Scan for the cell matching the given text and deliver its (X, Y) coordinate at center. 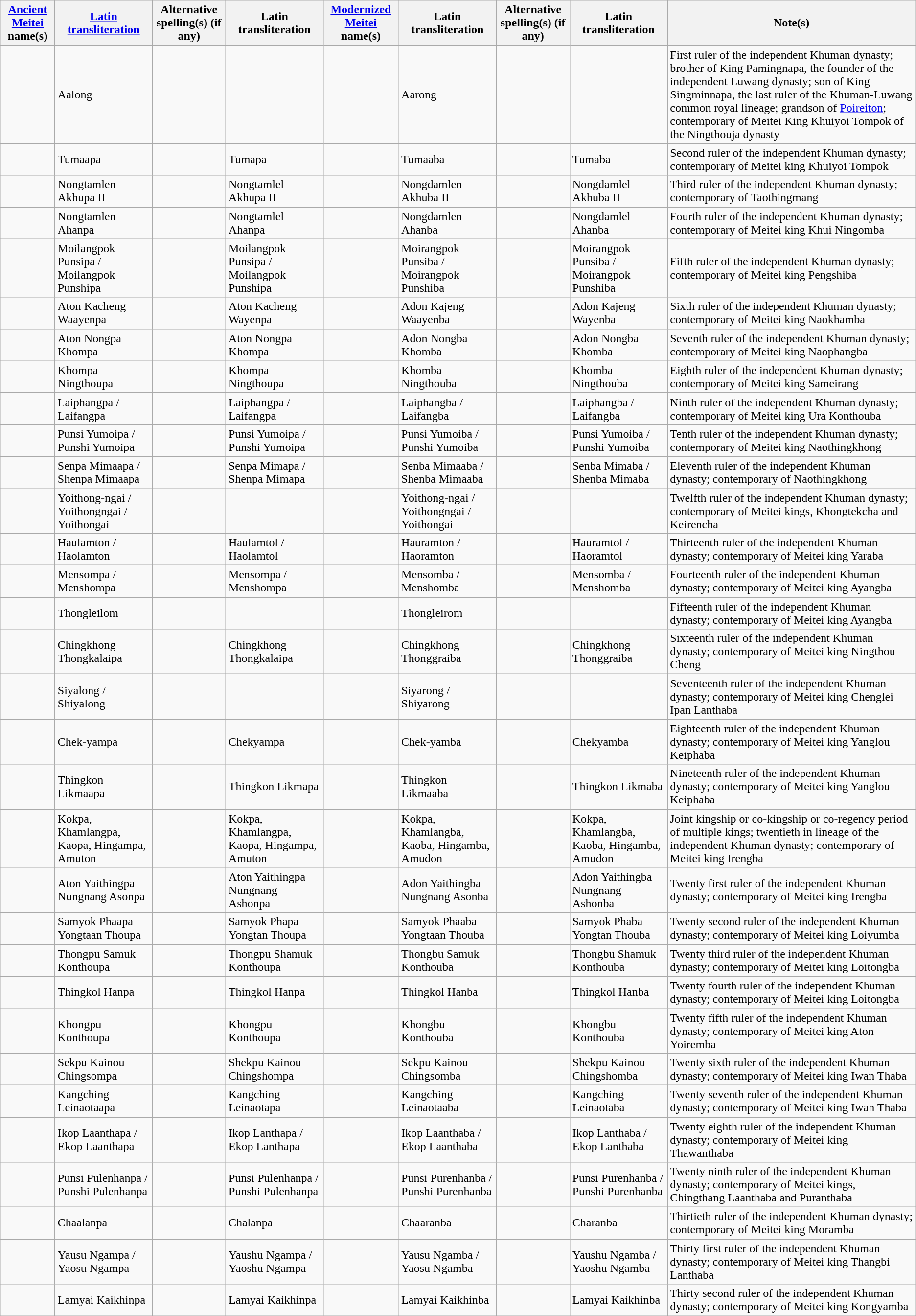
Twenty sixth ruler of the independent Khuman dynasty; contemporary of Meitei king Iwan Thaba (792, 1069)
Ikop Laanthapa / Ekop Laanthapa (104, 1140)
Nongdamlel Ahanba (618, 223)
Eighteenth ruler of the independent Khuman dynasty; contemporary of Meitei king Yanglou Keiphaba (792, 742)
Fourteenth ruler of the independent Khuman dynasty; contemporary of Meitei king Ayangba (792, 582)
Thingkon Likmaapa (104, 787)
Ikop Lanthaba / Ekop Lanthaba (618, 1140)
Adon Yaithingba Nungnang Asonba (448, 890)
Sixth ruler of the independent Khuman dynasty; contemporary of Meitei king Naokhamba (792, 313)
Tumaba (618, 160)
Thirty first ruler of the independent Khuman dynasty; contemporary of Meitei king Thangbi Lanthaba (792, 1262)
Seventh ruler of the independent Khuman dynasty; contemporary of Meitei king Naophangba (792, 345)
Thongleirom (448, 613)
Aton Yaithingpa Nungnang Ashonpa (274, 890)
Nongtamlen Akhupa II (104, 191)
Twenty ninth ruler of the independent Khuman dynasty; contemporary of Meitei kings, Chingthang Laanthaba and Puranthaba (792, 1185)
Kangching Leinaotaba (618, 1101)
Thirty second ruler of the independent Khuman dynasty; contemporary of Meitei king Kongyamba (792, 1300)
Siyalong / Shiyalong (104, 697)
Twenty fifth ruler of the independent Khuman dynasty; contemporary of Meitei king Aton Yoiremba (792, 1031)
Sixteenth ruler of the independent Khuman dynasty; contemporary of Meitei king Ningthou Cheng (792, 652)
Ancient Meitei name(s) (28, 23)
Kangching Leinaotaaba (448, 1101)
Samyok Phapa Yongtan Thoupa (274, 928)
Second ruler of the independent Khuman dynasty; contemporary of Meitei king Khuiyoi Tompok (792, 160)
Twenty fourth ruler of the independent Khuman dynasty; contemporary of Meitei king Loitongba (792, 992)
Charanba (618, 1223)
Sekpu Kainou Chingsomba (448, 1069)
Hauramtol / Haoramtol (618, 549)
Kangching Leinaotapa (274, 1101)
Thingkon Likmaba (618, 787)
Chekyampa (274, 742)
Shekpu Kainou Chingshomba (618, 1069)
Samyok Phaba Yongtan Thouba (618, 928)
Thongpu Shamuk Konthoupa (274, 961)
Chek-yamba (448, 742)
Senba Mimaaba / Shenba Mimaaba (448, 472)
Ikop Laanthaba / Ekop Laanthaba (448, 1140)
Seventeenth ruler of the independent Khuman dynasty; contemporary of Meitei king Chenglei Ipan Lanthaba (792, 697)
Fifth ruler of the independent Khuman dynasty; contemporary of Meitei king Pengshiba (792, 268)
Thongbu Samuk Konthouba (448, 961)
Twelfth ruler of the independent Khuman dynasty; contemporary of Meitei kings, Khongtekcha and Keirencha (792, 511)
Chekyamba (618, 742)
Nineteenth ruler of the independent Khuman dynasty; contemporary of Meitei king Yanglou Keiphaba (792, 787)
Chaaranba (448, 1223)
Kangching Leinaotaapa (104, 1101)
Tumapa (274, 160)
Twenty eighth ruler of the independent Khuman dynasty; contemporary of Meitei king Thawanthaba (792, 1140)
Ikop Lanthapa / Ekop Lanthapa (274, 1140)
Aalong (104, 94)
Thongleilom (104, 613)
Nongdamlel Akhuba II (618, 191)
Nongtamlel Ahanpa (274, 223)
Tenth ruler of the independent Khuman dynasty; contemporary of Meitei king Naothingkhong (792, 441)
Haulamtol / Haolamtol (274, 549)
Senpa Mimaapa / Shenpa Mimaapa (104, 472)
Aton Kacheng Wayenpa (274, 313)
Samyok Phaaba Yongtaan Thouba (448, 928)
Nongtamlel Akhupa II (274, 191)
Senpa Mimapa / Shenpa Mimapa (274, 472)
Thingkon Likmaaba (448, 787)
Tumaapa (104, 160)
Yausu Ngamba / Yaosu Ngamba (448, 1262)
Yaushu Ngampa / Yaoshu Ngampa (274, 1262)
Note(s) (792, 23)
Fifteenth ruler of the independent Khuman dynasty; contemporary of Meitei king Ayangba (792, 613)
Eleventh ruler of the independent Khuman dynasty; contemporary of Naothingkhong (792, 472)
Thongpu Samuk Konthoupa (104, 961)
Hauramton / Haoramton (448, 549)
Tumaaba (448, 160)
Haulamton / Haolamton (104, 549)
Senba Mimaba / Shenba Mimaba (618, 472)
Sekpu Kainou Chingsompa (104, 1069)
Nongdamlen Akhuba II (448, 191)
Twenty third ruler of the independent Khuman dynasty; contemporary of Meitei king Loitongba (792, 961)
Ninth ruler of the independent Khuman dynasty; contemporary of Meitei king Ura Konthouba (792, 408)
Twenty first ruler of the independent Khuman dynasty; contemporary of Meitei king Irengba (792, 890)
Thingkon Likmapa (274, 787)
Thongbu Shamuk Konthouba (618, 961)
Chaalanpa (104, 1223)
Modernized Meitei name(s) (361, 23)
Nongtamlen Ahanpa (104, 223)
Aton Kacheng Waayenpa (104, 313)
Siyarong / Shiyarong (448, 697)
Adon Kajeng Wayenba (618, 313)
Third ruler of the independent Khuman dynasty; contemporary of Taothingmang (792, 191)
Aton Yaithingpa Nungnang Asonpa (104, 890)
Thirtieth ruler of the independent Khuman dynasty; contemporary of Meitei king Moramba (792, 1223)
Adon Kajeng Waayenba (448, 313)
Aarong (448, 94)
Twenty seventh ruler of the independent Khuman dynasty; contemporary of Meitei king Iwan Thaba (792, 1101)
Nongdamlen Ahanba (448, 223)
Shekpu Kainou Chingshompa (274, 1069)
Twenty second ruler of the independent Khuman dynasty; contemporary of Meitei king Loiyumba (792, 928)
Eighth ruler of the independent Khuman dynasty; contemporary of Meitei king Sameirang (792, 377)
Thirteenth ruler of the independent Khuman dynasty; contemporary of Meitei king Yaraba (792, 549)
Adon Yaithingba Nungnang Ashonba (618, 890)
Yaushu Ngamba / Yaoshu Ngamba (618, 1262)
Samyok Phaapa Yongtaan Thoupa (104, 928)
Fourth ruler of the independent Khuman dynasty; contemporary of Meitei king Khui Ningomba (792, 223)
Yausu Ngampa / Yaosu Ngampa (104, 1262)
Chek-yampa (104, 742)
Chalanpa (274, 1223)
